From the cell containing the given text, extract its center point as [X, Y] coordinate. 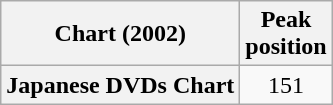
Japanese DVDs Chart [120, 85]
151 [286, 85]
Chart (2002) [120, 34]
Peak position [286, 34]
